Capture the cell that displays the provided text and extract its (x, y) central coordinate. 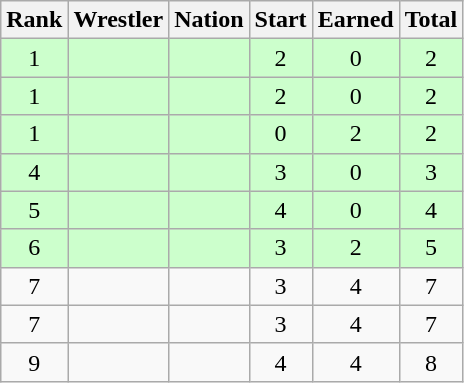
Earned (356, 20)
8 (431, 362)
6 (34, 248)
Start (280, 20)
Wrestler (118, 20)
Nation (209, 20)
9 (34, 362)
Rank (34, 20)
Total (431, 20)
